Extract the [X, Y] coordinate from the center of the cell holding the provided text.  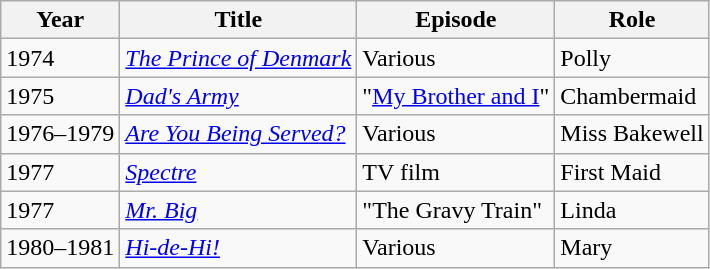
The Prince of Denmark [238, 58]
Spectre [238, 172]
Role [632, 20]
Dad's Army [238, 96]
First Maid [632, 172]
"My Brother and I" [456, 96]
1975 [60, 96]
Miss Bakewell [632, 134]
Linda [632, 210]
Chambermaid [632, 96]
Episode [456, 20]
Year [60, 20]
1974 [60, 58]
Hi-de-Hi! [238, 248]
TV film [456, 172]
Mr. Big [238, 210]
Polly [632, 58]
1976–1979 [60, 134]
"The Gravy Train" [456, 210]
Are You Being Served? [238, 134]
Mary [632, 248]
Title [238, 20]
1980–1981 [60, 248]
